Identify which cell holds the provided text, then report its [x, y] central coordinate. 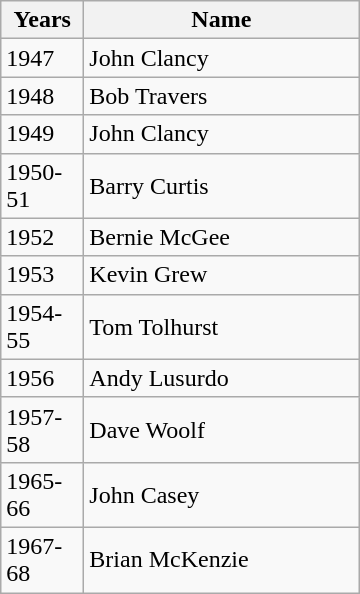
Years [42, 20]
John Casey [222, 494]
1967-68 [42, 560]
1954-55 [42, 326]
1948 [42, 96]
Dave Woolf [222, 430]
1953 [42, 275]
Barry Curtis [222, 186]
Name [222, 20]
Bob Travers [222, 96]
Brian McKenzie [222, 560]
Tom Tolhurst [222, 326]
1947 [42, 58]
1952 [42, 237]
1956 [42, 378]
1949 [42, 134]
Kevin Grew [222, 275]
Andy Lusurdo [222, 378]
Bernie McGee [222, 237]
1957-58 [42, 430]
1950-51 [42, 186]
1965-66 [42, 494]
